For the text-containing cell, return its midpoint in [x, y] coordinate format. 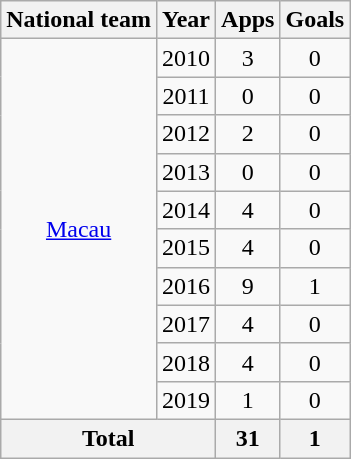
2012 [186, 134]
9 [248, 286]
31 [248, 438]
Macau [79, 230]
3 [248, 58]
2014 [186, 210]
Total [108, 438]
2 [248, 134]
2011 [186, 96]
2018 [186, 362]
2013 [186, 172]
2010 [186, 58]
Year [186, 20]
2017 [186, 324]
Apps [248, 20]
Goals [315, 20]
National team [79, 20]
2016 [186, 286]
2015 [186, 248]
2019 [186, 400]
